Scan for the cell matching the given text and deliver its [X, Y] coordinate at center. 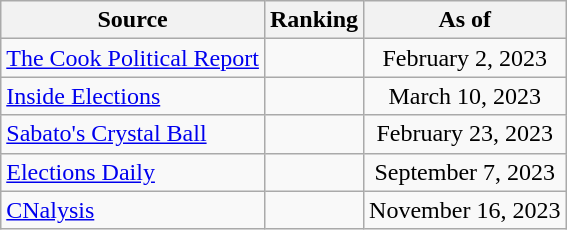
As of [465, 20]
February 2, 2023 [465, 58]
The Cook Political Report [133, 58]
September 7, 2023 [465, 172]
November 16, 2023 [465, 210]
March 10, 2023 [465, 96]
CNalysis [133, 210]
Ranking [314, 20]
Sabato's Crystal Ball [133, 134]
Inside Elections [133, 96]
Source [133, 20]
Elections Daily [133, 172]
February 23, 2023 [465, 134]
